Detect which cell encompasses the target text, then output its [x, y] center coordinate. 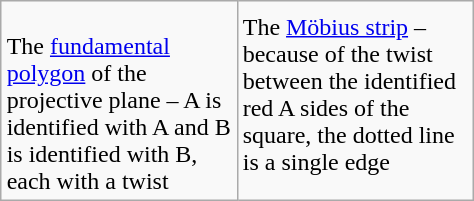
The fundamental polygon of the projective plane – A is identified with A and B is identified with B, each with a twist [119, 101]
The Möbius strip – because of the twist between the identified red A sides of the square, the dotted line is a single edge [355, 101]
